For the text-containing cell, return its midpoint in [X, Y] coordinate format. 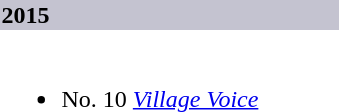
2015 [170, 15]
